Locate the cell with the specified text and output its (X, Y) center coordinate. 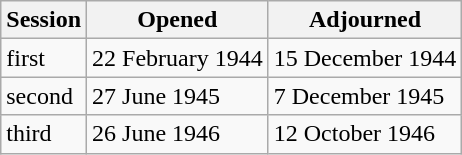
Session (44, 20)
26 June 1946 (178, 134)
12 October 1946 (365, 134)
Opened (178, 20)
third (44, 134)
22 February 1944 (178, 58)
15 December 1944 (365, 58)
first (44, 58)
7 December 1945 (365, 96)
Adjourned (365, 20)
27 June 1945 (178, 96)
second (44, 96)
